Detect which cell encompasses the target text, then output its (x, y) center coordinate. 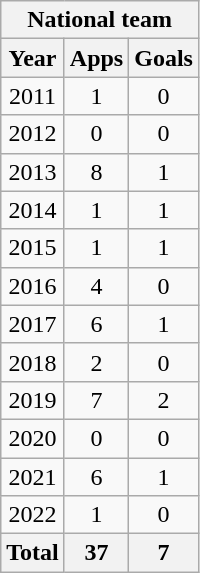
2016 (33, 286)
2012 (33, 134)
2017 (33, 324)
Total (33, 553)
Year (33, 58)
2019 (33, 400)
National team (100, 20)
Apps (96, 58)
8 (96, 172)
2018 (33, 362)
37 (96, 553)
2011 (33, 96)
2015 (33, 248)
2022 (33, 515)
2021 (33, 477)
2013 (33, 172)
2014 (33, 210)
2020 (33, 438)
Goals (164, 58)
4 (96, 286)
